Return the (x, y) coordinate for the center point of the cell that contains the specified text.  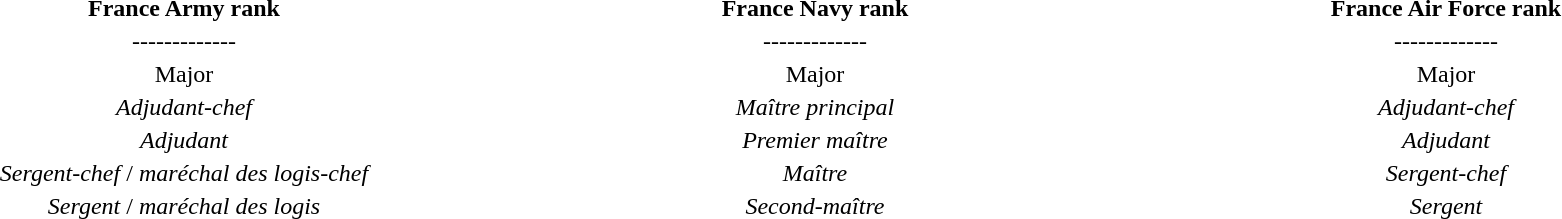
------------- (815, 41)
Maître (815, 173)
Maître principal (815, 107)
Premier maître (815, 140)
Major (815, 74)
